Locate the cell with the specified text and output its (X, Y) center coordinate. 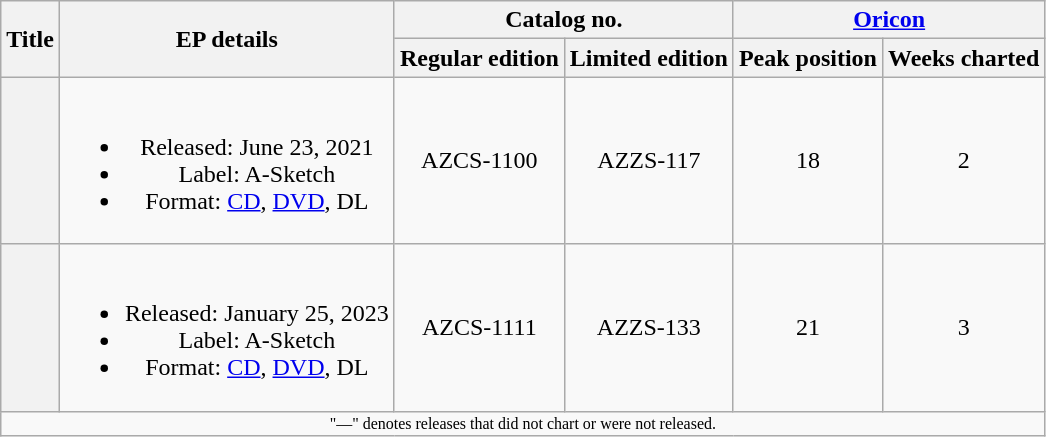
Regular edition (479, 58)
AZCS-1111 (479, 328)
AZZS-117 (648, 160)
AZCS-1100 (479, 160)
Weeks charted (963, 58)
Limited edition (648, 58)
21 (808, 328)
Catalog no. (564, 20)
Released: January 25, 2023Label: A-SketchFormat: CD, DVD, DL (226, 328)
"—" denotes releases that did not chart or were not released. (523, 423)
18 (808, 160)
EP details (226, 39)
2 (963, 160)
AZZS-133 (648, 328)
Released: June 23, 2021Label: A-SketchFormat: CD, DVD, DL (226, 160)
Peak position (808, 58)
Title (30, 39)
Oricon (888, 20)
3 (963, 328)
